Capture the cell that displays the provided text and extract its (x, y) central coordinate. 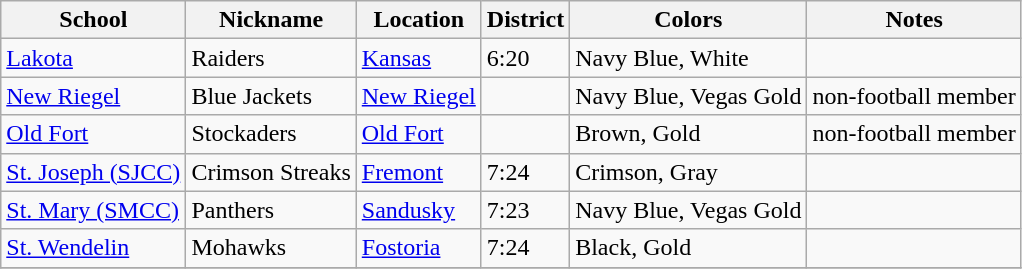
Raiders (271, 58)
Crimson Streaks (271, 172)
Navy Blue, White (688, 58)
St. Mary (SMCC) (94, 210)
Location (418, 20)
Lakota (94, 58)
Crimson, Gray (688, 172)
7:23 (525, 210)
Mohawks (271, 248)
District (525, 20)
Kansas (418, 58)
Fremont (418, 172)
Fostoria (418, 248)
Panthers (271, 210)
Brown, Gold (688, 134)
St. Joseph (SJCC) (94, 172)
Colors (688, 20)
Stockaders (271, 134)
St. Wendelin (94, 248)
Notes (914, 20)
Sandusky (418, 210)
Nickname (271, 20)
Blue Jackets (271, 96)
School (94, 20)
6:20 (525, 58)
Black, Gold (688, 248)
